Pinpoint the cell where the given text exists, returning its (x, y) midpoint coordinate. 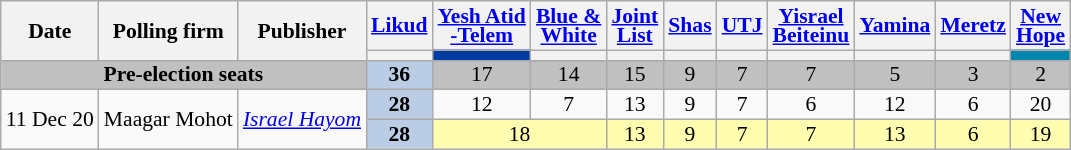
Shas (690, 26)
Yamina (894, 26)
Maagar Mohot (168, 120)
UTJ (742, 26)
JointList (634, 26)
Publisher (302, 30)
11 Dec 20 (50, 120)
14 (568, 75)
Polling firm (168, 30)
5 (894, 75)
18 (520, 135)
Israel Hayom (302, 120)
2 (1040, 75)
NewHope (1040, 26)
Date (50, 30)
17 (482, 75)
Pre-election seats (184, 75)
Likud (400, 26)
3 (973, 75)
15 (634, 75)
Meretz (973, 26)
Blue &White (568, 26)
19 (1040, 135)
20 (1040, 105)
36 (400, 75)
YisraelBeiteinu (812, 26)
Yesh Atid-Telem (482, 26)
